From the cell containing the given text, extract its center point as [x, y] coordinate. 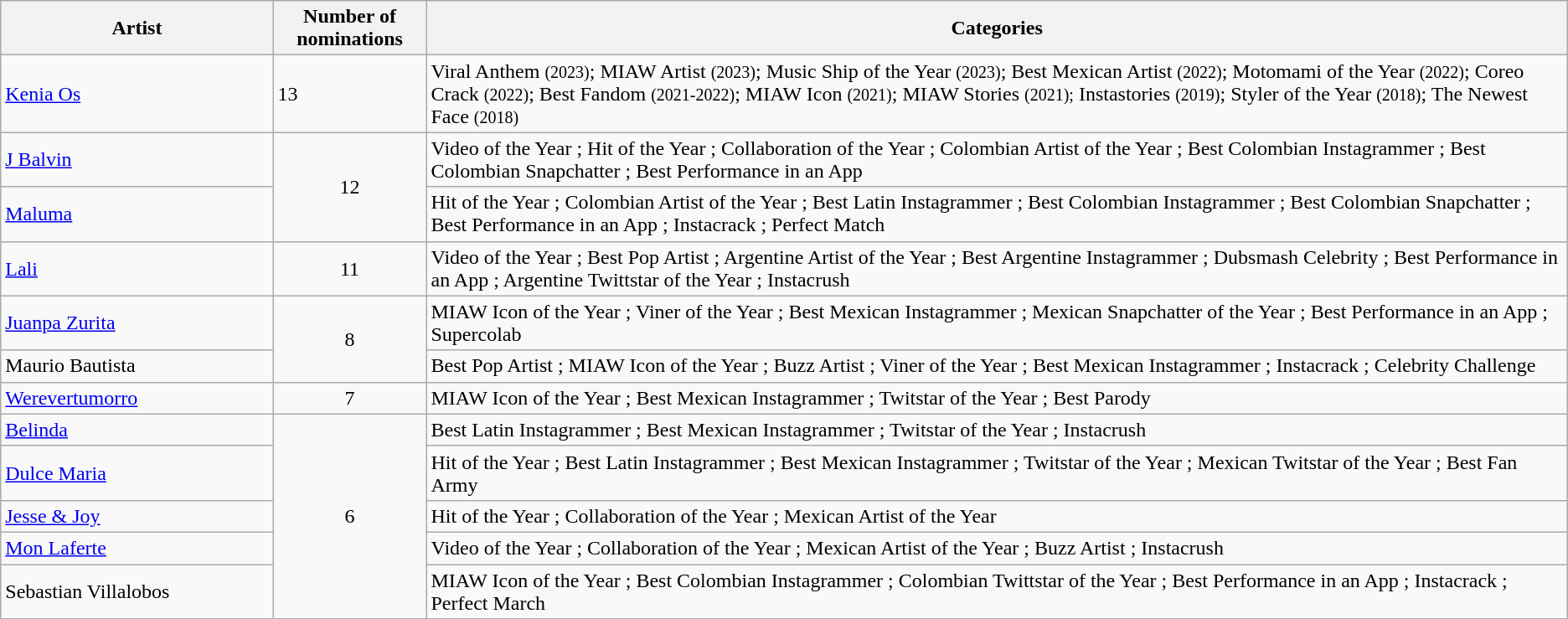
Best Latin Instagrammer ; Best Mexican Instagrammer ; Twitstar of the Year ; Instacrush [997, 430]
8 [350, 338]
Belinda [137, 430]
Mon Laferte [137, 548]
11 [350, 268]
7 [350, 398]
Jesse & Joy [137, 516]
Number of nominations [350, 28]
Juanpa Zurita [137, 323]
MIAW Icon of the Year ; Viner of the Year ; Best Mexican Instagrammer ; Mexican Snapchatter of the Year ; Best Performance in an App ; Supercolab [997, 323]
Dulce Maria [137, 472]
Werevertumorro [137, 398]
13 [350, 94]
MIAW Icon of the Year ; Best Mexican Instagrammer ; Twitstar of the Year ; Best Parody [997, 398]
Categories [997, 28]
Best Pop Artist ; MIAW Icon of the Year ; Buzz Artist ; Viner of the Year ; Best Mexican Instagrammer ; Instacrack ; Celebrity Challenge [997, 366]
Sebastian Villalobos [137, 591]
12 [350, 187]
Maluma [137, 214]
MIAW Icon of the Year ; Best Colombian Instagrammer ; Colombian Twittstar of the Year ; Best Performance in an App ; Instacrack ; Perfect March [997, 591]
J Balvin [137, 159]
Maurio Bautista [137, 366]
Hit of the Year ; Collaboration of the Year ; Mexican Artist of the Year [997, 516]
Video of the Year ; Collaboration of the Year ; Mexican Artist of the Year ; Buzz Artist ; Instacrush [997, 548]
Artist [137, 28]
6 [350, 516]
Lali [137, 268]
Hit of the Year ; Best Latin Instagrammer ; Best Mexican Instagrammer ; Twitstar of the Year ; Mexican Twitstar of the Year ; Best Fan Army [997, 472]
Kenia Os [137, 94]
